Return the (X, Y) coordinate for the center point of the cell that contains the specified text.  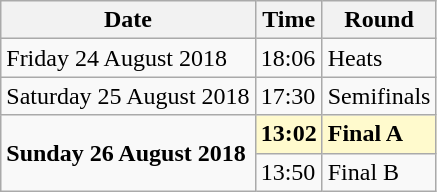
Date (128, 20)
Final A (379, 134)
17:30 (288, 96)
Sunday 26 August 2018 (128, 153)
18:06 (288, 58)
Heats (379, 58)
Semifinals (379, 96)
13:50 (288, 172)
Friday 24 August 2018 (128, 58)
Saturday 25 August 2018 (128, 96)
13:02 (288, 134)
Time (288, 20)
Round (379, 20)
Final B (379, 172)
